For the text-containing cell, return its midpoint in (x, y) coordinate format. 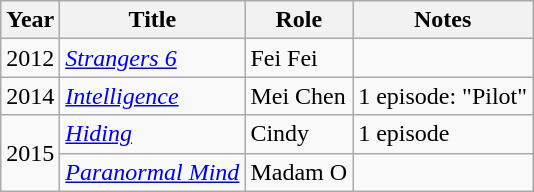
Cindy (299, 134)
Madam O (299, 172)
Fei Fei (299, 58)
1 episode (443, 134)
Paranormal Mind (152, 172)
2012 (30, 58)
Hiding (152, 134)
2015 (30, 153)
Strangers 6 (152, 58)
Title (152, 20)
Intelligence (152, 96)
1 episode: "Pilot" (443, 96)
Role (299, 20)
Year (30, 20)
Mei Chen (299, 96)
Notes (443, 20)
2014 (30, 96)
